Locate the cell with the specified text and output its [x, y] center coordinate. 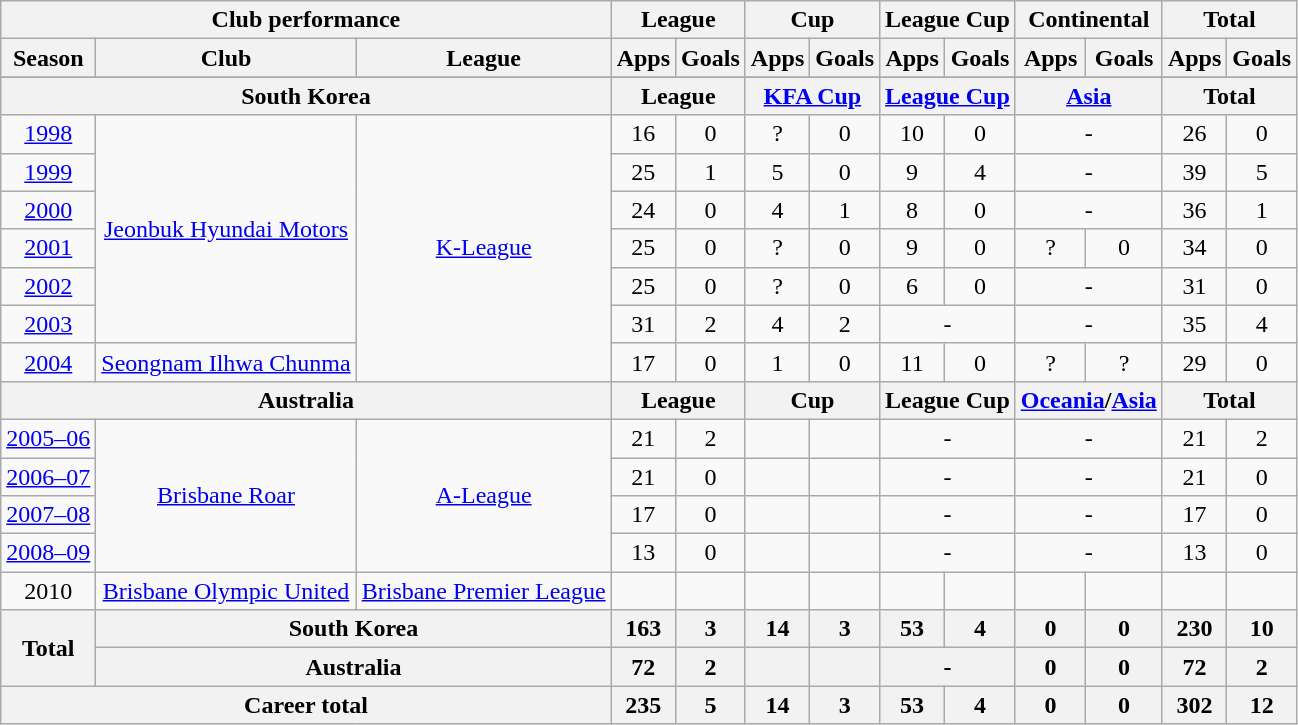
29 [1194, 362]
6 [912, 286]
8 [912, 210]
Continental [1088, 20]
K-League [484, 248]
Asia [1088, 96]
2003 [48, 324]
163 [643, 629]
34 [1194, 248]
Oceania/Asia [1088, 400]
2010 [48, 591]
39 [1194, 172]
12 [1262, 705]
35 [1194, 324]
1998 [48, 134]
2000 [48, 210]
26 [1194, 134]
A-League [484, 495]
Brisbane Olympic United [226, 591]
Brisbane Roar [226, 495]
1999 [48, 172]
Club [226, 58]
Brisbane Premier League [484, 591]
235 [643, 705]
Seongnam Ilhwa Chunma [226, 362]
2001 [48, 248]
Career total [306, 705]
2007–08 [48, 515]
230 [1194, 629]
2002 [48, 286]
Season [48, 58]
2004 [48, 362]
2005–06 [48, 438]
2008–09 [48, 553]
KFA Cup [812, 96]
Club performance [306, 20]
Jeonbuk Hyundai Motors [226, 229]
2006–07 [48, 477]
36 [1194, 210]
16 [643, 134]
302 [1194, 705]
11 [912, 362]
24 [643, 210]
